Scan for the cell matching the given text and deliver its [x, y] coordinate at center. 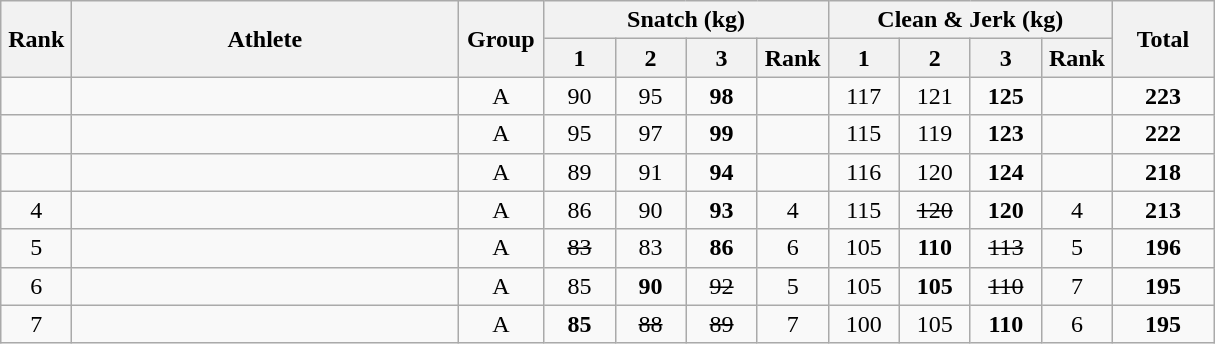
Total [1162, 39]
Group [501, 39]
Clean & Jerk (kg) [970, 20]
93 [722, 210]
Athlete [265, 39]
196 [1162, 248]
223 [1162, 96]
94 [722, 172]
88 [650, 324]
113 [1006, 248]
97 [650, 134]
213 [1162, 210]
100 [864, 324]
98 [722, 96]
123 [1006, 134]
222 [1162, 134]
92 [722, 286]
218 [1162, 172]
Snatch (kg) [686, 20]
116 [864, 172]
117 [864, 96]
91 [650, 172]
99 [722, 134]
119 [934, 134]
124 [1006, 172]
121 [934, 96]
125 [1006, 96]
